Locate the cell with the specified text and output its (x, y) center coordinate. 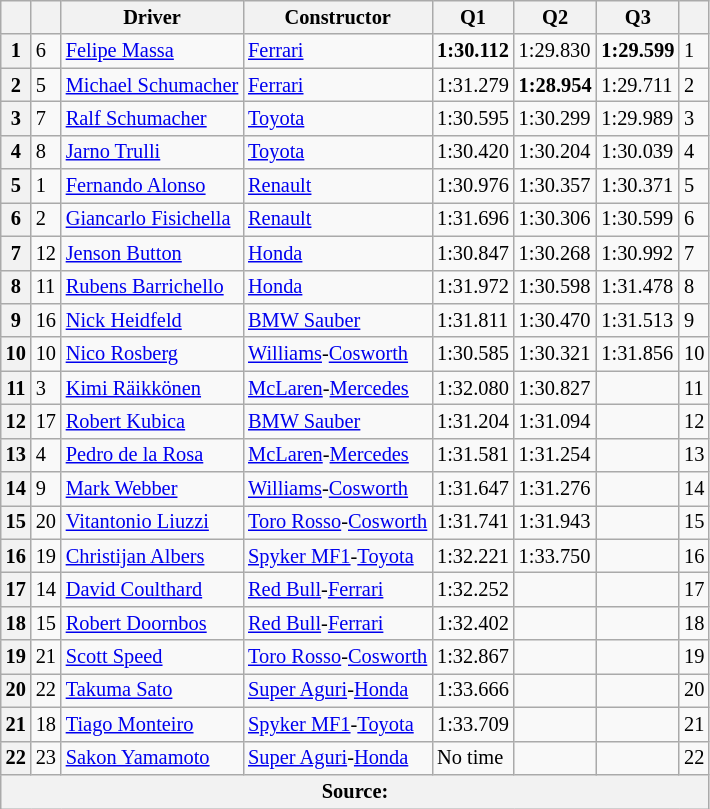
1:31.696 (473, 219)
Nick Heidfeld (152, 320)
Q2 (556, 17)
1:30.976 (473, 186)
1:30.598 (556, 287)
1:33.709 (473, 724)
Jarno Trulli (152, 152)
Constructor (338, 17)
1:28.954 (556, 85)
1:30.470 (556, 320)
1:30.827 (556, 388)
1:32.080 (473, 388)
1:30.585 (473, 354)
Pedro de la Rosa (152, 455)
Vitantonio Liuzzi (152, 522)
1:29.599 (638, 51)
1:32.221 (473, 556)
1:30.992 (638, 253)
Mark Webber (152, 489)
1:30.039 (638, 152)
1:30.595 (473, 118)
1:30.306 (556, 219)
1:29.989 (638, 118)
1:31.279 (473, 85)
1:30.112 (473, 51)
1:30.268 (556, 253)
1:29.830 (556, 51)
Q1 (473, 17)
1:33.666 (473, 690)
Michael Schumacher (152, 85)
Q3 (638, 17)
1:31.254 (556, 455)
Kimi Räikkönen (152, 388)
Tiago Monteiro (152, 724)
1:33.750 (556, 556)
No time (473, 758)
Robert Kubica (152, 421)
1:30.204 (556, 152)
1:31.276 (556, 489)
1:31.094 (556, 421)
Driver (152, 17)
1:31.856 (638, 354)
Nico Rosberg (152, 354)
Rubens Barrichello (152, 287)
1:30.420 (473, 152)
1:30.357 (556, 186)
1:30.299 (556, 118)
Giancarlo Fisichella (152, 219)
1:31.513 (638, 320)
1:31.478 (638, 287)
Takuma Sato (152, 690)
1:31.811 (473, 320)
Source: (356, 791)
Scott Speed (152, 657)
1:32.867 (473, 657)
Christijan Albers (152, 556)
Sakon Yamamoto (152, 758)
David Coulthard (152, 589)
1:32.402 (473, 623)
1:31.943 (556, 522)
Fernando Alonso (152, 186)
1:30.847 (473, 253)
Jenson Button (152, 253)
1:30.599 (638, 219)
1:31.581 (473, 455)
1:30.371 (638, 186)
Felipe Massa (152, 51)
23 (46, 758)
Ralf Schumacher (152, 118)
1:31.972 (473, 287)
1:31.204 (473, 421)
1:29.711 (638, 85)
Robert Doornbos (152, 623)
1:31.741 (473, 522)
1:31.647 (473, 489)
1:30.321 (556, 354)
1:32.252 (473, 589)
